Detect which cell encompasses the target text, then output its (X, Y) center coordinate. 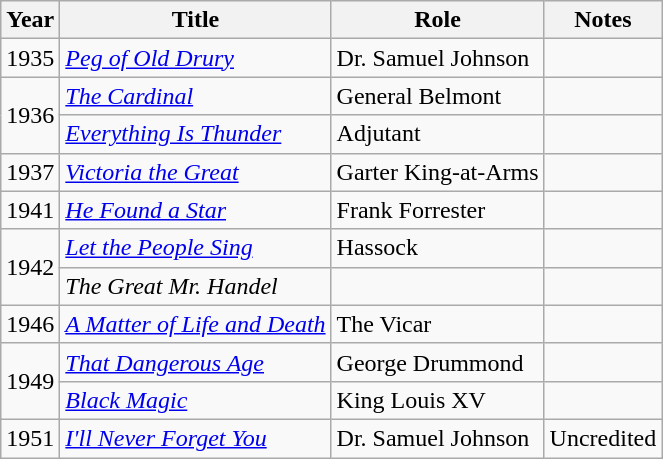
The Great Mr. Handel (196, 286)
Title (196, 20)
I'll Never Forget You (196, 438)
Year (30, 20)
1942 (30, 267)
Victoria the Great (196, 172)
King Louis XV (438, 400)
The Vicar (438, 324)
Uncredited (603, 438)
Adjutant (438, 134)
George Drummond (438, 362)
He Found a Star (196, 210)
Frank Forrester (438, 210)
1935 (30, 58)
1951 (30, 438)
1941 (30, 210)
The Cardinal (196, 96)
General Belmont (438, 96)
1949 (30, 381)
A Matter of Life and Death (196, 324)
Everything Is Thunder (196, 134)
1936 (30, 115)
1937 (30, 172)
Hassock (438, 248)
Peg of Old Drury (196, 58)
Notes (603, 20)
Black Magic (196, 400)
Let the People Sing (196, 248)
1946 (30, 324)
That Dangerous Age (196, 362)
Role (438, 20)
Garter King-at-Arms (438, 172)
